For the text-containing cell, return its midpoint in [X, Y] coordinate format. 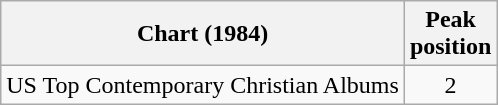
Chart (1984) [203, 34]
Peakposition [450, 34]
US Top Contemporary Christian Albums [203, 85]
2 [450, 85]
